Detect which cell encompasses the target text, then output its [X, Y] center coordinate. 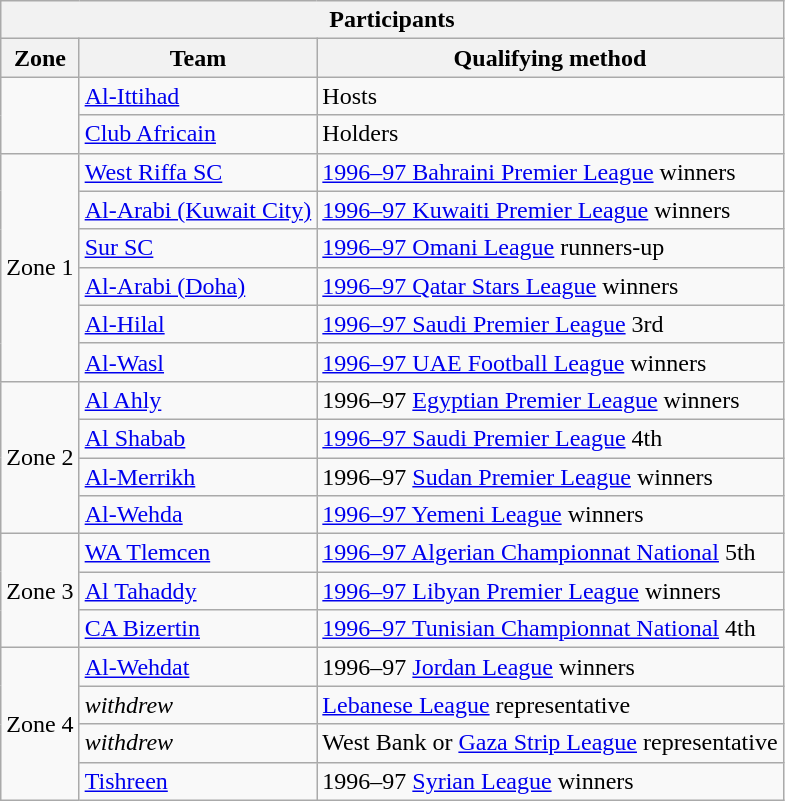
Al-Wehdat [198, 667]
1996–97 Saudi Premier League 4th [550, 438]
1996–97 Egyptian Premier League winners [550, 400]
1996–97 Algerian Championnat National 5th [550, 553]
1996–97 Syrian League winners [550, 781]
Hosts [550, 96]
1996–97 Saudi Premier League 3rd [550, 324]
Zone 2 [40, 457]
Al-Wasl [198, 362]
Al Tahaddy [198, 591]
Qualifying method [550, 58]
1996–97 Bahraini Premier League winners [550, 172]
Al-Wehda [198, 515]
1996–97 Yemeni League winners [550, 515]
1996–97 Qatar Stars League winners [550, 286]
Club Africain [198, 134]
Zone 3 [40, 591]
Al Ahly [198, 400]
Al Shabab [198, 438]
Al-Ittihad [198, 96]
Al-Arabi (Doha) [198, 286]
1996–97 Kuwaiti Premier League winners [550, 210]
WA Tlemcen [198, 553]
Zone 1 [40, 267]
1996–97 Libyan Premier League winners [550, 591]
Al-Arabi (Kuwait City) [198, 210]
Team [198, 58]
Tishreen [198, 781]
1996–97 Tunisian Championnat National 4th [550, 629]
West Riffa SC [198, 172]
West Bank or Gaza Strip League representative [550, 743]
1996–97 Sudan Premier League winners [550, 477]
1996–97 UAE Football League winners [550, 362]
Lebanese League representative [550, 705]
Sur SC [198, 248]
Zone [40, 58]
Participants [392, 20]
1996–97 Jordan League winners [550, 667]
CA Bizertin [198, 629]
1996–97 Omani League runners-up [550, 248]
Zone 4 [40, 724]
Al-Hilal [198, 324]
Holders [550, 134]
Al-Merrikh [198, 477]
